From the cell containing the given text, extract its center point as (x, y) coordinate. 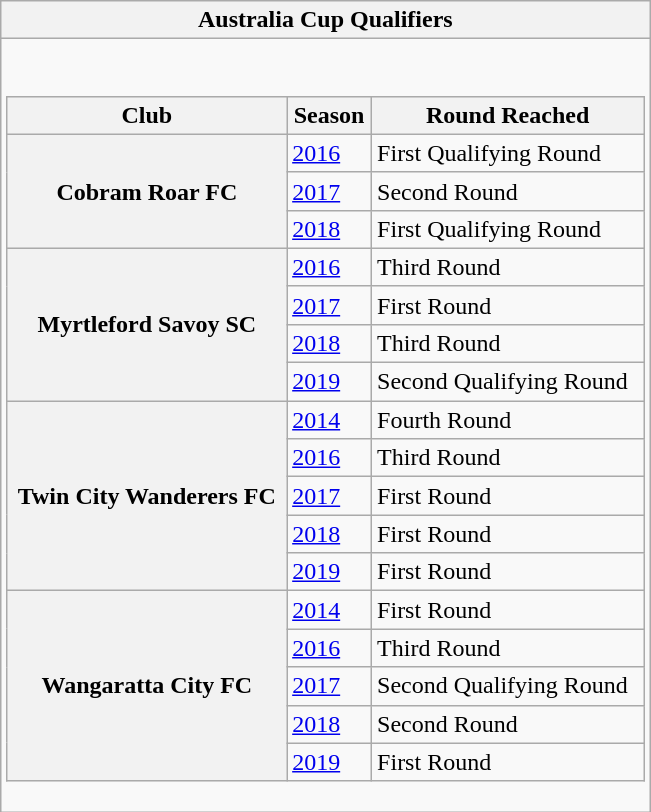
Wangaratta City FC (147, 686)
Twin City Wanderers FC (147, 496)
Club (147, 115)
Cobram Roar FC (147, 191)
Round Reached (508, 115)
Season (330, 115)
Australia Cup Qualifiers (326, 20)
Myrtleford Savoy SC (147, 324)
Fourth Round (508, 420)
